Identify which cell holds the provided text, then report its [X, Y] central coordinate. 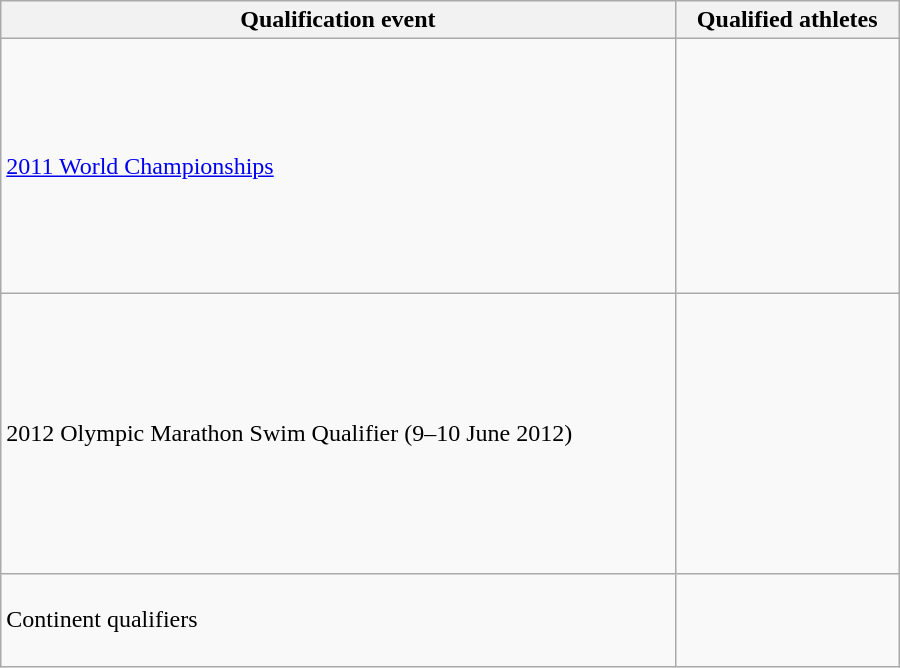
Continent qualifiers [338, 620]
2011 World Championships [338, 166]
2012 Olympic Marathon Swim Qualifier (9–10 June 2012) [338, 434]
Qualified athletes [787, 20]
Qualification event [338, 20]
